Extract the [x, y] coordinate from the center of the cell holding the provided text.  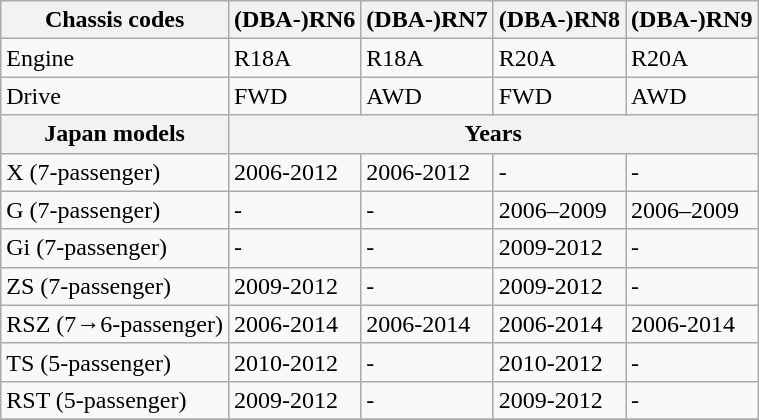
Japan models [115, 134]
Chassis codes [115, 20]
(DBA-)RN7 [427, 20]
TS (5-passenger) [115, 362]
(DBA-)RN8 [559, 20]
RSZ (7→6-passenger) [115, 324]
Years [493, 134]
Gi (7-passenger) [115, 248]
(DBA-)RN6 [294, 20]
X (7-passenger) [115, 172]
Drive [115, 96]
Engine [115, 58]
G (7-passenger) [115, 210]
RST (5-passenger) [115, 400]
ZS (7-passenger) [115, 286]
(DBA-)RN9 [692, 20]
